Output the (X, Y) coordinate of the center of the cell containing the given text.  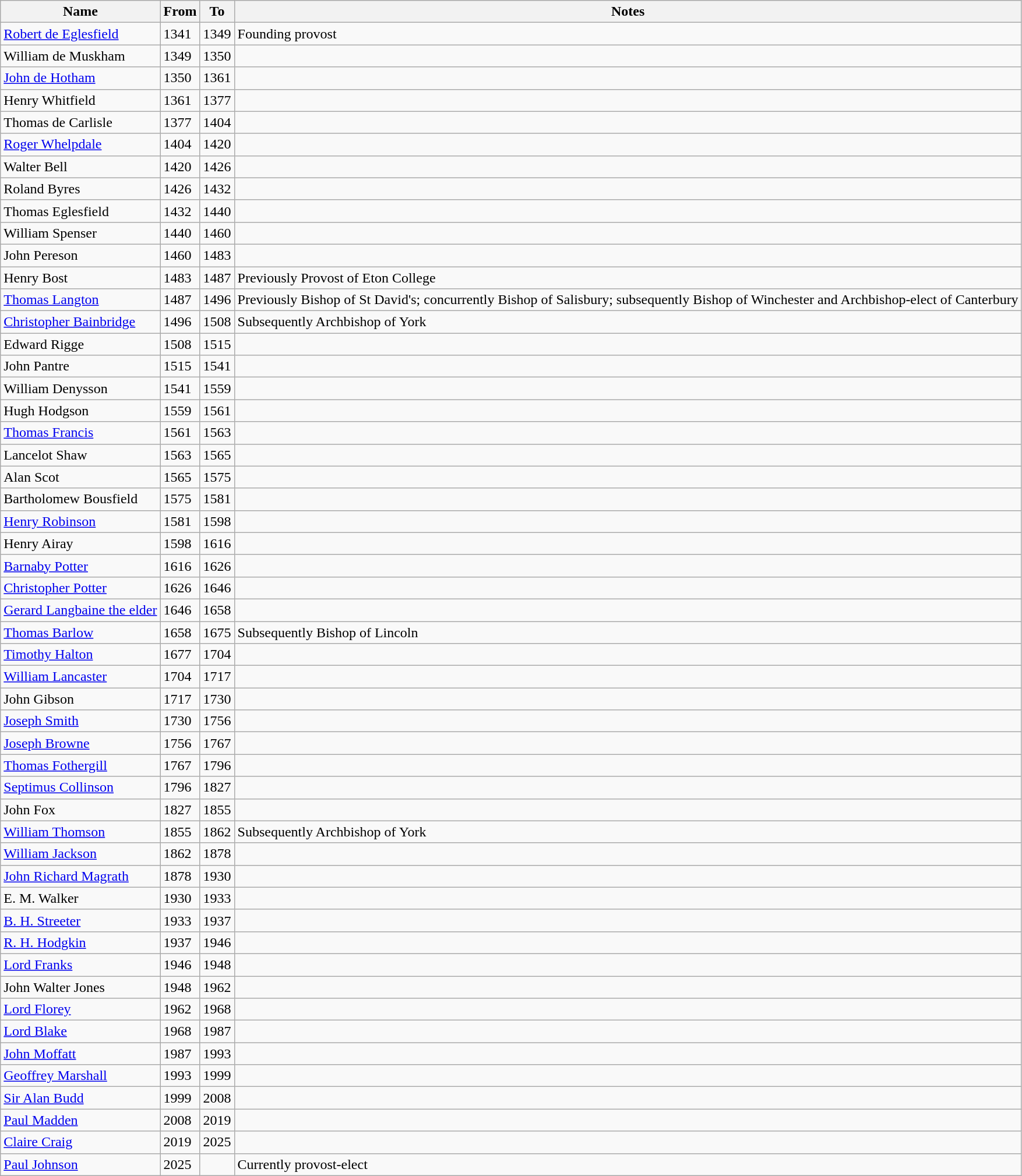
1677 (180, 655)
William Spenser (80, 233)
Sir Alan Budd (80, 1098)
R. H. Hodgkin (80, 942)
Subsequently Bishop of Lincoln (628, 632)
Founding provost (628, 34)
Roland Byres (80, 189)
Henry Whitfield (80, 100)
Currently provost-elect (628, 1164)
Hugh Hodgson (80, 411)
Robert de Eglesfield (80, 34)
Thomas Langton (80, 300)
Lord Franks (80, 965)
Thomas de Carlisle (80, 122)
Roger Whelpdale (80, 144)
Previously Provost of Eton College (628, 278)
Previously Bishop of St David's; concurrently Bishop of Salisbury; subsequently Bishop of Winchester and Archbishop-elect of Canterbury (628, 300)
Paul Madden (80, 1120)
John Moffatt (80, 1054)
John Walter Jones (80, 987)
E. M. Walker (80, 898)
John Richard Magrath (80, 876)
John Pantre (80, 366)
1675 (217, 632)
Barnaby Potter (80, 566)
Bartholomew Bousfield (80, 499)
Henry Bost (80, 278)
William de Muskham (80, 56)
Thomas Barlow (80, 632)
John de Hotham (80, 78)
Claire Craig (80, 1142)
William Jackson (80, 854)
Walter Bell (80, 167)
Gerard Langbaine the elder (80, 610)
William Denysson (80, 389)
William Thomson (80, 832)
Henry Airay (80, 543)
Thomas Eglesfield (80, 211)
From (180, 12)
John Gibson (80, 699)
Thomas Fothergill (80, 765)
Henry Robinson (80, 521)
B. H. Streeter (80, 920)
Lord Florey (80, 1009)
Timothy Halton (80, 655)
Name (80, 12)
Alan Scot (80, 477)
Edward Rigge (80, 344)
Notes (628, 12)
Christopher Potter (80, 588)
Septimus Collinson (80, 787)
1341 (180, 34)
John Fox (80, 810)
John Pereson (80, 255)
Christopher Bainbridge (80, 322)
Joseph Browne (80, 743)
Joseph Smith (80, 721)
Thomas Francis (80, 433)
Lord Blake (80, 1032)
Lancelot Shaw (80, 455)
Paul Johnson (80, 1164)
Geoffrey Marshall (80, 1076)
To (217, 12)
William Lancaster (80, 677)
